For the text-containing cell, return its midpoint in (X, Y) coordinate format. 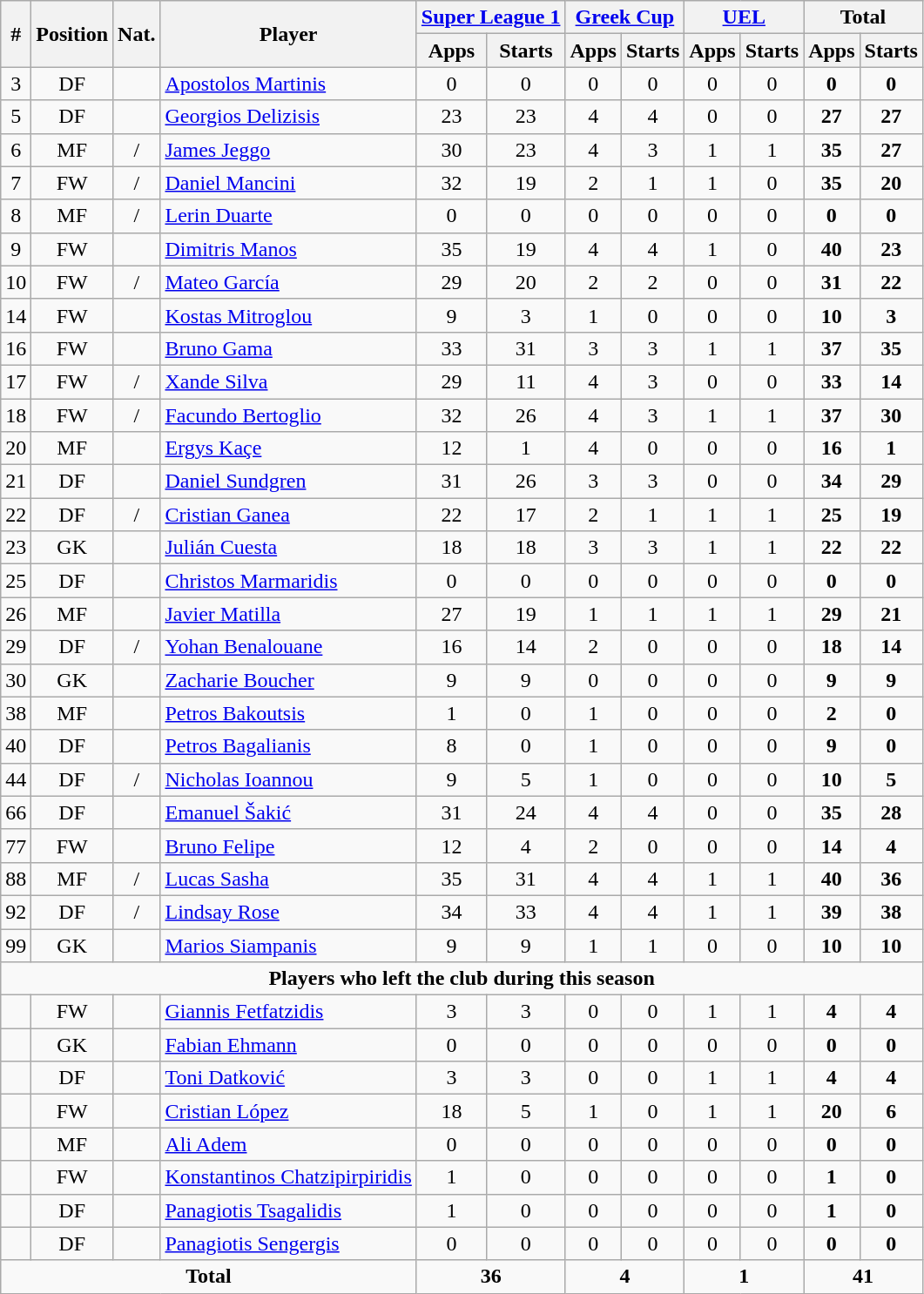
Toni Datković (288, 1078)
Cristian Ganea (288, 515)
Javier Matilla (288, 614)
Bruno Gama (288, 348)
39 (832, 912)
Yohan Benalouane (288, 647)
Cristian López (288, 1111)
Player (288, 34)
Lindsay Rose (288, 912)
99 (16, 945)
James Jeggo (288, 150)
Petros Bagalianis (288, 746)
Julián Cuesta (288, 548)
Dimitris Manos (288, 249)
Ergys Kaçe (288, 448)
Marios Siampanis (288, 945)
Lucas Sasha (288, 879)
88 (16, 879)
Panagiotis Sengergis (288, 1243)
Konstantinos Chatzipirpiridis (288, 1177)
Nat. (137, 34)
Daniel Sundgren (288, 482)
11 (526, 381)
Nicholas Ioannou (288, 779)
Emanuel Šakić (288, 812)
Kostas Mitroglou (288, 315)
UEL (744, 17)
Christos Marmaridis (288, 581)
Bruno Felipe (288, 846)
Petros Bakoutsis (288, 713)
28 (891, 812)
Ali Adem (288, 1144)
Greek Cup (625, 17)
Facundo Bertoglio (288, 415)
41 (864, 1277)
Players who left the club during this season (462, 979)
Xande Silva (288, 381)
44 (16, 779)
7 (16, 183)
Panagiotis Tsagalidis (288, 1210)
# (16, 34)
77 (16, 846)
Fabian Ehmann (288, 1045)
24 (526, 812)
Apostolos Martinis (288, 84)
Zacharie Boucher (288, 680)
Daniel Mancini (288, 183)
66 (16, 812)
Lerin Duarte (288, 216)
Mateo García (288, 282)
Giannis Fetfatzidis (288, 1012)
Super League 1 (491, 17)
Position (72, 34)
92 (16, 912)
Georgios Delizisis (288, 117)
